Return the [x, y] coordinate for the center point of the cell that contains the specified text.  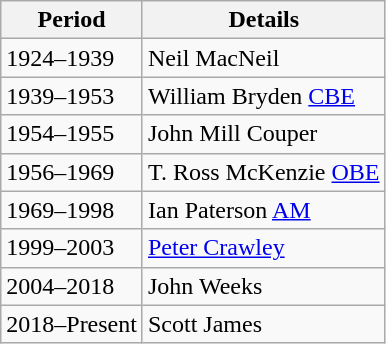
1954–1955 [72, 134]
1939–1953 [72, 96]
Scott James [264, 324]
Ian Paterson AM [264, 210]
John Mill Couper [264, 134]
Peter Crawley [264, 248]
T. Ross McKenzie OBE [264, 172]
William Bryden CBE [264, 96]
Period [72, 20]
1956–1969 [72, 172]
2004–2018 [72, 286]
2018–Present [72, 324]
1924–1939 [72, 58]
1999–2003 [72, 248]
1969–1998 [72, 210]
John Weeks [264, 286]
Details [264, 20]
Neil MacNeil [264, 58]
